Scan for the cell matching the given text and deliver its [X, Y] coordinate at center. 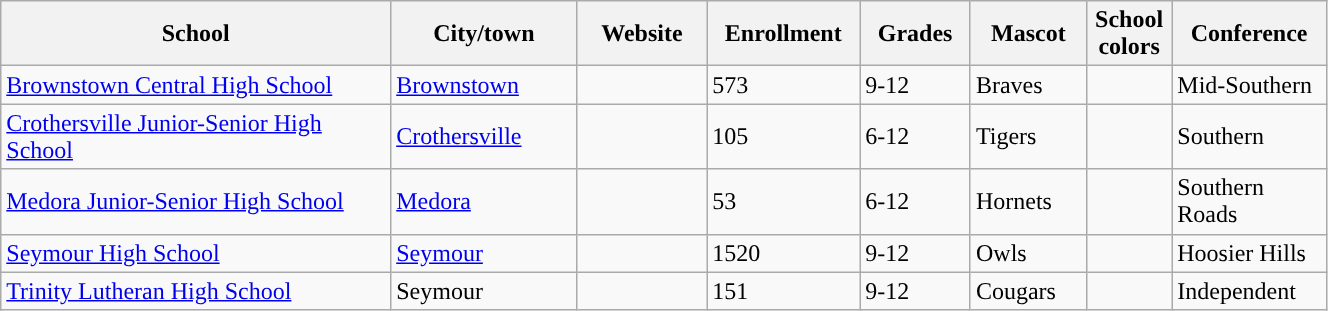
151 [784, 291]
573 [784, 85]
Medora [484, 202]
Brownstown Central High School [196, 85]
Crothersville Junior-Senior High School [196, 136]
Medora Junior-Senior High School [196, 202]
Crothersville [484, 136]
School [196, 34]
Mid-Southern [1250, 85]
1520 [784, 253]
Southern [1250, 136]
Brownstown [484, 85]
105 [784, 136]
School colors [1128, 34]
Tigers [1028, 136]
City/town [484, 34]
Enrollment [784, 34]
Braves [1028, 85]
Owls [1028, 253]
Independent [1250, 291]
53 [784, 202]
Southern Roads [1250, 202]
Website [642, 34]
Mascot [1028, 34]
Hornets [1028, 202]
Seymour High School [196, 253]
Hoosier Hills [1250, 253]
Conference [1250, 34]
Cougars [1028, 291]
Grades [916, 34]
Trinity Lutheran High School [196, 291]
